Identify which cell holds the provided text, then report its (X, Y) central coordinate. 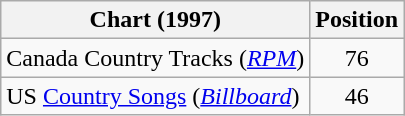
Position (357, 20)
46 (357, 96)
Chart (1997) (156, 20)
76 (357, 58)
Canada Country Tracks (RPM) (156, 58)
US Country Songs (Billboard) (156, 96)
